Scan for the cell matching the given text and deliver its (X, Y) coordinate at center. 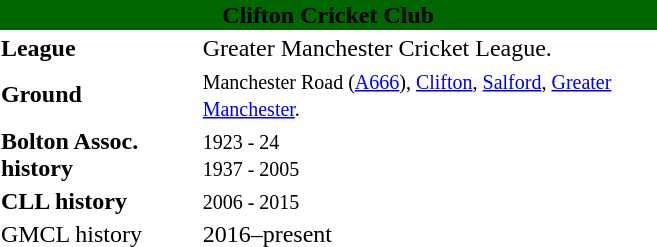
2006 - 2015 (429, 201)
Greater Manchester Cricket League. (429, 48)
1923 - 241937 - 2005 (429, 154)
Manchester Road (A666), Clifton, Salford, Greater Manchester. (429, 94)
